Return the (X, Y) coordinate for the center point of the cell that contains the specified text.  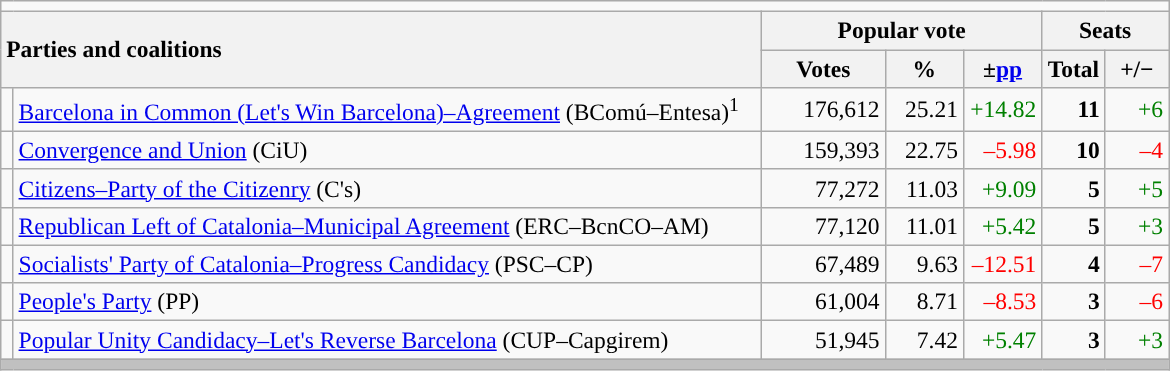
Citizens–Party of the Citizenry (C's) (387, 188)
+14.82 (1002, 109)
Seats (1106, 30)
10 (1074, 150)
% (924, 68)
9.63 (924, 264)
Barcelona in Common (Let's Win Barcelona)–Agreement (BComú–Entesa)1 (387, 109)
25.21 (924, 109)
4 (1074, 264)
Popular Unity Candidacy–Let's Reverse Barcelona (CUP–Capgirem) (387, 340)
11.01 (924, 226)
159,393 (824, 150)
Socialists' Party of Catalonia–Progress Candidacy (PSC–CP) (387, 264)
+5 (1136, 188)
Total (1074, 68)
67,489 (824, 264)
±pp (1002, 68)
Votes (824, 68)
Parties and coalitions (382, 49)
Convergence and Union (CiU) (387, 150)
176,612 (824, 109)
+9.09 (1002, 188)
61,004 (824, 302)
77,272 (824, 188)
+/− (1136, 68)
11.03 (924, 188)
77,120 (824, 226)
People's Party (PP) (387, 302)
11 (1074, 109)
–12.51 (1002, 264)
–8.53 (1002, 302)
51,945 (824, 340)
–6 (1136, 302)
–4 (1136, 150)
–7 (1136, 264)
8.71 (924, 302)
+5.42 (1002, 226)
Popular vote (902, 30)
7.42 (924, 340)
+6 (1136, 109)
–5.98 (1002, 150)
Republican Left of Catalonia–Municipal Agreement (ERC–BcnCO–AM) (387, 226)
+5.47 (1002, 340)
22.75 (924, 150)
